Find where the given text appears and provide that cell's center as (x, y) coordinate. 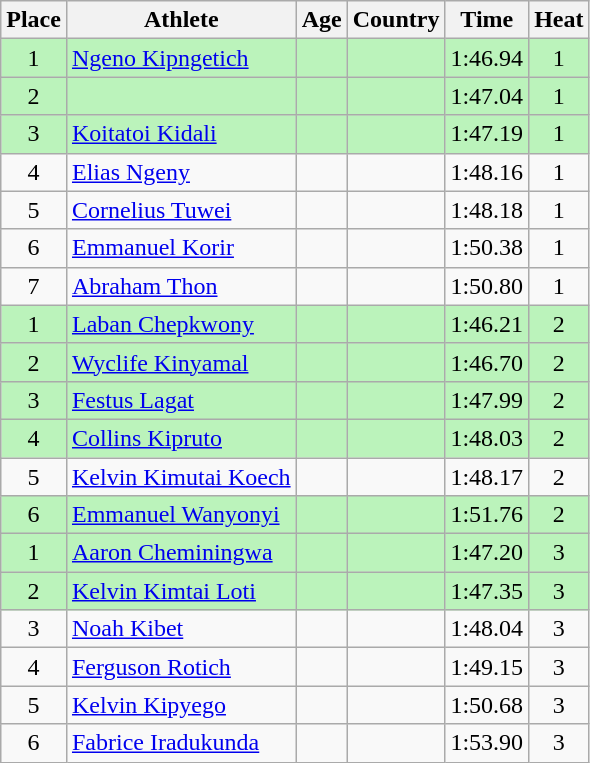
Kelvin Kipyego (181, 705)
1:47.35 (487, 591)
Fabrice Iradukunda (181, 743)
Emmanuel Wanyonyi (181, 515)
Collins Kipruto (181, 438)
1:50.68 (487, 705)
1:49.15 (487, 667)
1:50.80 (487, 286)
Noah Kibet (181, 629)
Ferguson Rotich (181, 667)
1:53.90 (487, 743)
Heat (559, 20)
Wyclife Kinyamal (181, 362)
Festus Lagat (181, 400)
1:47.20 (487, 553)
1:48.17 (487, 477)
Aaron Cheminingwa (181, 553)
Emmanuel Korir (181, 248)
1:47.04 (487, 96)
1:47.19 (487, 134)
1:51.76 (487, 515)
1:47.99 (487, 400)
Kelvin Kimutai Koech (181, 477)
1:48.16 (487, 172)
Age (322, 20)
1:48.18 (487, 210)
Abraham Thon (181, 286)
Athlete (181, 20)
1:48.04 (487, 629)
Place (34, 20)
1:50.38 (487, 248)
Ngeno Kipngetich (181, 58)
Koitatoi Kidali (181, 134)
7 (34, 286)
Laban Chepkwony (181, 324)
1:46.21 (487, 324)
1:46.94 (487, 58)
Country (396, 20)
Kelvin Kimtai Loti (181, 591)
Elias Ngeny (181, 172)
Cornelius Tuwei (181, 210)
1:48.03 (487, 438)
1:46.70 (487, 362)
Time (487, 20)
